Output the (x, y) coordinate of the center of the cell containing the given text.  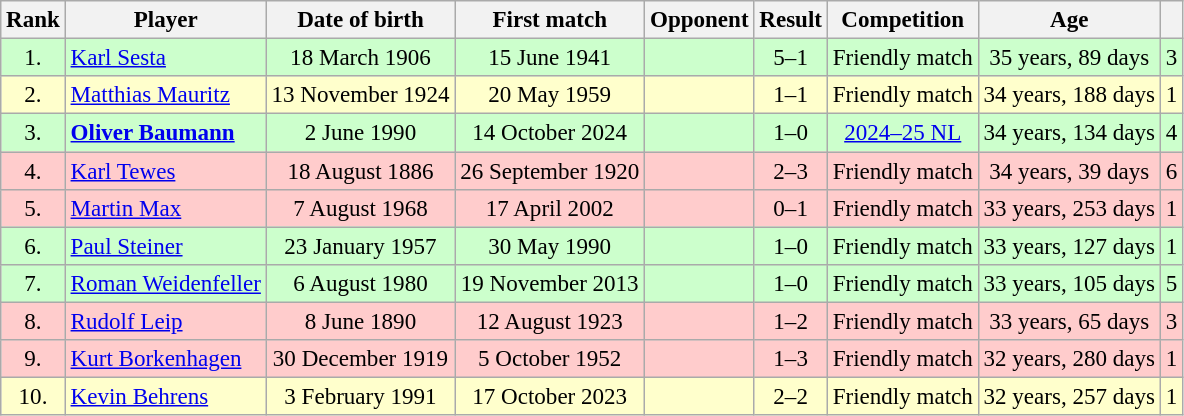
Competition (902, 20)
18 August 1886 (360, 171)
17 April 2002 (550, 209)
3. (33, 133)
5–1 (790, 58)
8. (33, 322)
34 years, 188 days (1069, 95)
6. (33, 246)
15 June 1941 (550, 58)
Date of birth (360, 20)
7 August 1968 (360, 209)
6 (1171, 171)
10. (33, 397)
23 January 1957 (360, 246)
Kevin Behrens (166, 397)
32 years, 280 days (1069, 359)
Martin Max (166, 209)
33 years, 253 days (1069, 209)
0–1 (790, 209)
Karl Tewes (166, 171)
Matthias Mauritz (166, 95)
Opponent (700, 20)
2 June 1990 (360, 133)
Rudolf Leip (166, 322)
33 years, 127 days (1069, 246)
34 years, 39 days (1069, 171)
5 October 1952 (550, 359)
2024–25 NL (902, 133)
33 years, 65 days (1069, 322)
1–2 (790, 322)
Player (166, 20)
1. (33, 58)
3 February 1991 (360, 397)
20 May 1959 (550, 95)
5. (33, 209)
19 November 2013 (550, 284)
9. (33, 359)
26 September 1920 (550, 171)
2. (33, 95)
35 years, 89 days (1069, 58)
First match (550, 20)
2–2 (790, 397)
33 years, 105 days (1069, 284)
Rank (33, 20)
17 October 2023 (550, 397)
7. (33, 284)
4 (1171, 133)
34 years, 134 days (1069, 133)
4. (33, 171)
30 May 1990 (550, 246)
6 August 1980 (360, 284)
13 November 1924 (360, 95)
Kurt Borkenhagen (166, 359)
Karl Sesta (166, 58)
8 June 1890 (360, 322)
Result (790, 20)
Paul Steiner (166, 246)
30 December 1919 (360, 359)
1–1 (790, 95)
Oliver Baumann (166, 133)
2–3 (790, 171)
32 years, 257 days (1069, 397)
1–3 (790, 359)
5 (1171, 284)
18 March 1906 (360, 58)
12 August 1923 (550, 322)
Age (1069, 20)
Roman Weidenfeller (166, 284)
14 October 2024 (550, 133)
